Output the (X, Y) coordinate of the center of the cell containing the given text.  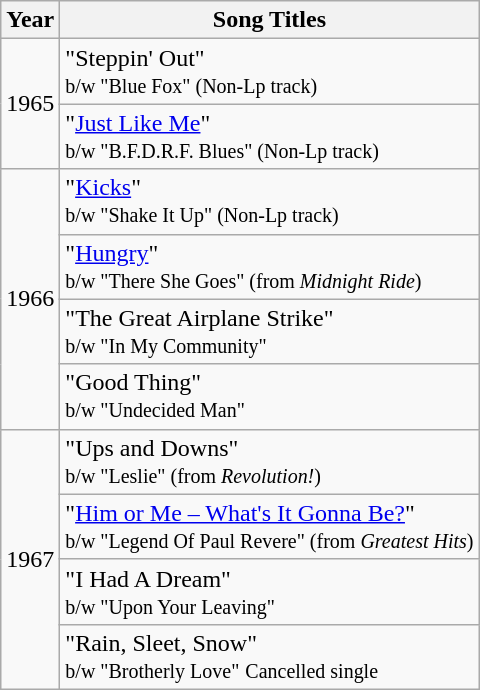
Year (30, 20)
1966 (30, 299)
Song Titles (270, 20)
"Hungry"b/w "There She Goes" (from Midnight Ride) (270, 266)
"Just Like Me"b/w "B.F.D.R.F. Blues" (Non-Lp track) (270, 136)
"Good Thing"b/w "Undecided Man" (270, 396)
"Rain, Sleet, Snow"b/w "Brotherly Love" Cancelled single (270, 656)
"Kicks"b/w "Shake It Up" (Non-Lp track) (270, 202)
1967 (30, 559)
"I Had A Dream"b/w "Upon Your Leaving" (270, 592)
1965 (30, 104)
"Steppin' Out"b/w "Blue Fox" (Non-Lp track) (270, 72)
"The Great Airplane Strike"b/w "In My Community" (270, 332)
"Ups and Downs"b/w "Leslie" (from Revolution!) (270, 462)
"Him or Me – What's It Gonna Be?"b/w "Legend Of Paul Revere" (from Greatest Hits) (270, 526)
